Locate the cell with the specified text and output its [x, y] center coordinate. 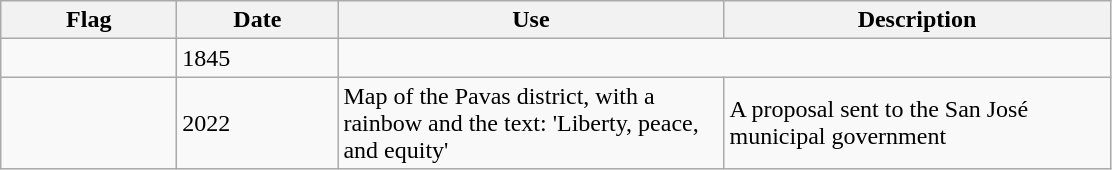
1845 [258, 58]
Map of the Pavas district, with a rainbow and the text: 'Liberty, peace, and equity' [531, 123]
A proposal sent to the San José municipal government [917, 123]
Use [531, 20]
Description [917, 20]
Flag [89, 20]
Date [258, 20]
2022 [258, 123]
